Identify which cell holds the provided text, then report its (x, y) central coordinate. 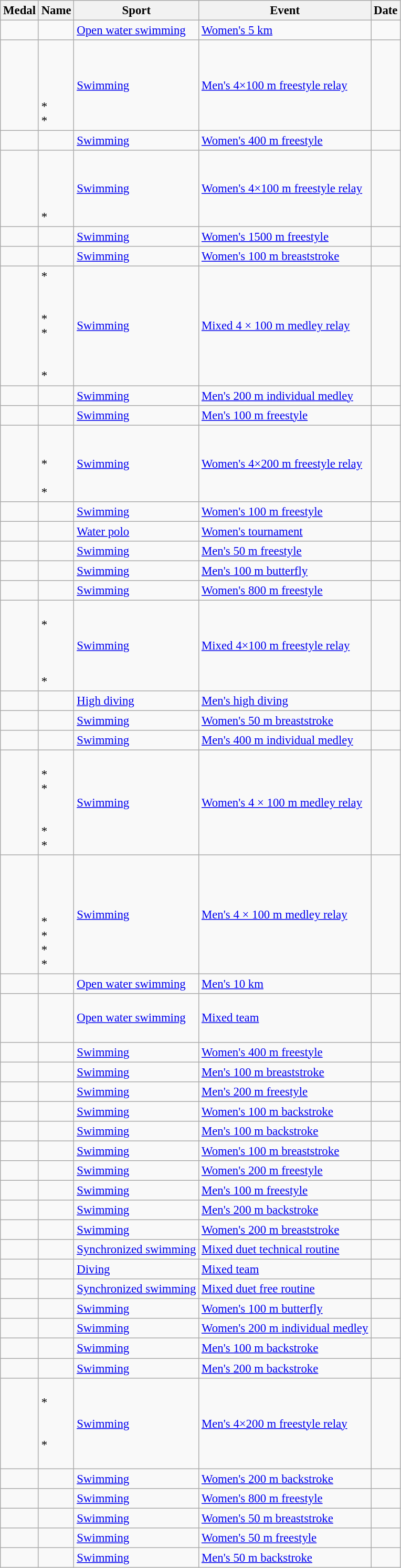
Men's 50 m backstroke (285, 1557)
Women's 200 m breaststroke (285, 1230)
Women's 4×100 m freestyle relay (285, 189)
* (56, 189)
Women's 100 m backstroke (285, 1111)
Women's 200 m backstroke (285, 1479)
Men's 4×200 m freestyle relay (285, 1423)
Mixed 4 × 100 m medley relay (285, 326)
Women's 100 m freestyle (285, 511)
Name (56, 11)
Women's 200 m freestyle (285, 1171)
Men's high diving (285, 701)
Water polo (136, 531)
Men's 4×100 m freestyle relay (285, 85)
Women's tournament (285, 531)
Men's 10 km (285, 984)
Sport (136, 11)
Men's 200 m freestyle (285, 1091)
Women's 4 × 100 m medley relay (285, 803)
Mixed 4×100 m freestyle relay (285, 645)
High diving (136, 701)
Date (386, 11)
Women's 4×200 m freestyle relay (285, 463)
Women's 200 m individual medley (285, 1329)
Men's 100 m butterfly (285, 571)
Men's 100 m breaststroke (285, 1072)
Mixed duet technical routine (285, 1250)
Women's 100 m butterfly (285, 1309)
Diving (136, 1270)
Women's 1500 m freestyle (285, 237)
Men's 4 × 100 m medley relay (285, 914)
Event (285, 11)
Men's 200 m individual medley (285, 396)
Women's 5 km (285, 30)
Women's 50 m freestyle (285, 1538)
Men's 400 m individual medley (285, 740)
Men's 50 m freestyle (285, 551)
Medal (20, 11)
Mixed duet free routine (285, 1289)
